Detect which cell encompasses the target text, then output its [X, Y] center coordinate. 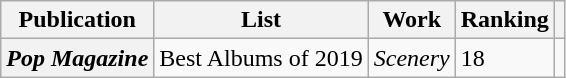
Work [412, 20]
Scenery [412, 58]
Best Albums of 2019 [261, 58]
List [261, 20]
Ranking [504, 20]
Publication [78, 20]
Pop Magazine [78, 58]
18 [504, 58]
